Pinpoint the cell where the given text exists, returning its [x, y] midpoint coordinate. 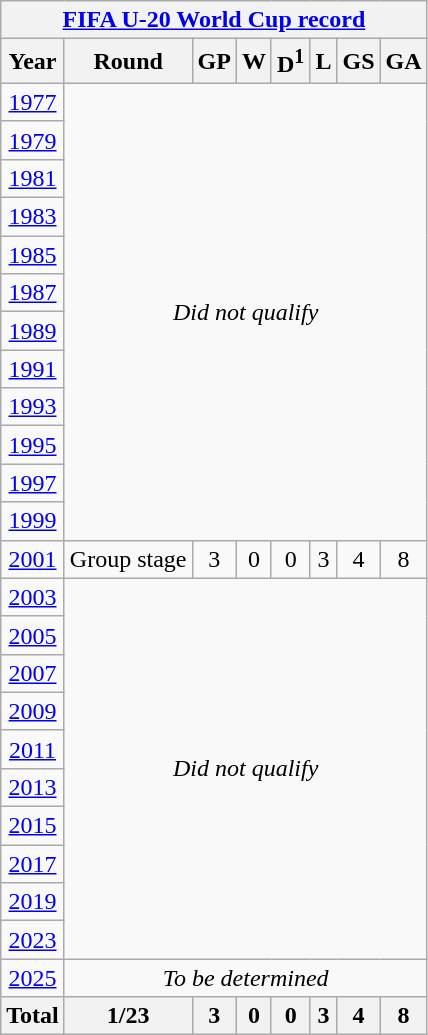
1985 [33, 255]
1991 [33, 369]
2003 [33, 597]
1983 [33, 217]
2023 [33, 940]
2011 [33, 749]
1995 [33, 445]
Round [128, 62]
2009 [33, 711]
Total [33, 1016]
1997 [33, 483]
1999 [33, 521]
GA [404, 62]
1981 [33, 178]
1979 [33, 140]
W [254, 62]
L [324, 62]
2025 [33, 978]
1/23 [128, 1016]
Year [33, 62]
FIFA U-20 World Cup record [214, 20]
2005 [33, 635]
To be determined [246, 978]
1987 [33, 293]
Group stage [128, 559]
GS [358, 62]
2017 [33, 864]
GP [214, 62]
D1 [290, 62]
1977 [33, 102]
2001 [33, 559]
2007 [33, 673]
2019 [33, 902]
2015 [33, 826]
1993 [33, 407]
1989 [33, 331]
2013 [33, 787]
